Capture the cell that displays the provided text and extract its (X, Y) central coordinate. 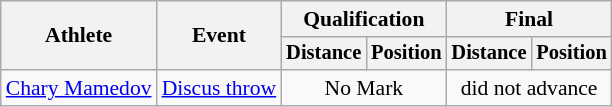
did not advance (528, 88)
Event (220, 36)
No Mark (364, 88)
Athlete (79, 36)
Qualification (364, 19)
Final (528, 19)
Discus throw (220, 88)
Chary Mamedov (79, 88)
